Pinpoint the cell where the given text exists, returning its [x, y] midpoint coordinate. 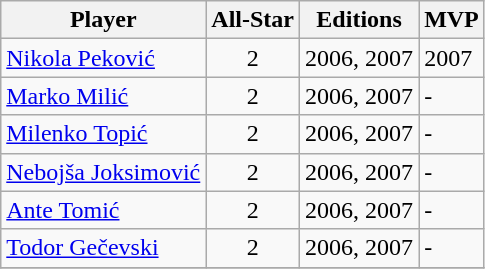
2007 [452, 58]
Todor Gečevski [104, 248]
Nebojša Joksimović [104, 172]
Player [104, 20]
Nikola Peković [104, 58]
Ante Tomić [104, 210]
Milenko Topić [104, 134]
MVP [452, 20]
Editions [360, 20]
Marko Milić [104, 96]
All-Star [253, 20]
